Identify which cell holds the provided text, then report its [x, y] central coordinate. 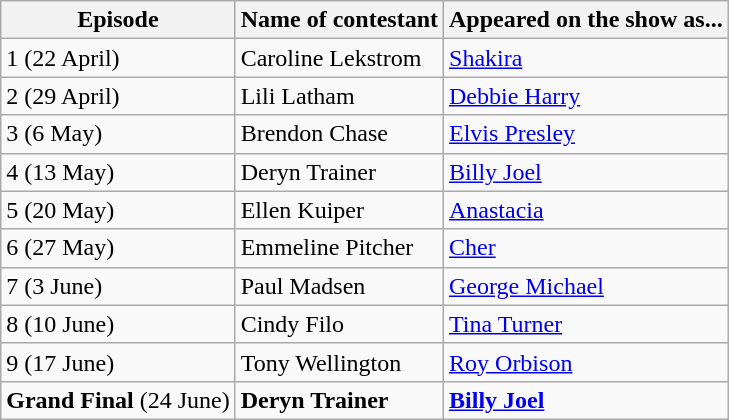
6 (27 May) [118, 248]
Emmeline Pitcher [339, 248]
Cher [586, 248]
Paul Madsen [339, 286]
3 (6 May) [118, 134]
9 (17 June) [118, 362]
Elvis Presley [586, 134]
7 (3 June) [118, 286]
4 (13 May) [118, 172]
Caroline Lekstrom [339, 58]
8 (10 June) [118, 324]
Roy Orbison [586, 362]
Shakira [586, 58]
Tony Wellington [339, 362]
Episode [118, 20]
George Michael [586, 286]
Anastacia [586, 210]
Debbie Harry [586, 96]
Appeared on the show as... [586, 20]
Grand Final (24 June) [118, 400]
Lili Latham [339, 96]
1 (22 April) [118, 58]
Name of contestant [339, 20]
Brendon Chase [339, 134]
2 (29 April) [118, 96]
5 (20 May) [118, 210]
Ellen Kuiper [339, 210]
Cindy Filo [339, 324]
Tina Turner [586, 324]
